Find where the given text appears and provide that cell's center as [X, Y] coordinate. 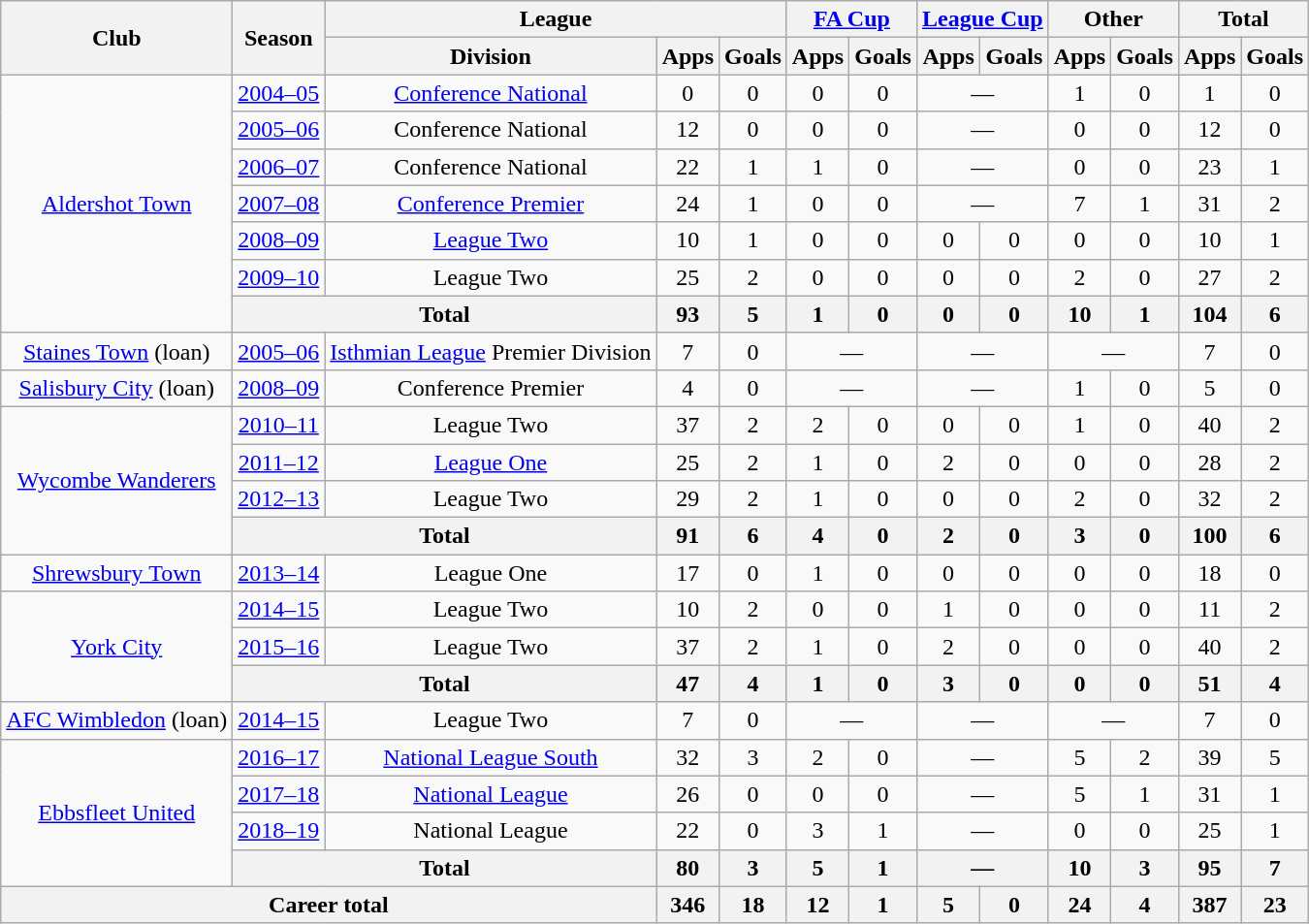
29 [687, 499]
Wycombe Wanderers [116, 480]
Ebbsfleet United [116, 812]
28 [1209, 462]
Aldershot Town [116, 204]
Career total [329, 905]
Staines Town (loan) [116, 351]
Isthmian League Premier Division [491, 351]
Club [116, 38]
11 [1209, 610]
17 [687, 573]
AFC Wimbledon (loan) [116, 720]
Salisbury City (loan) [116, 388]
51 [1209, 684]
2011–12 [279, 462]
91 [687, 536]
League Cup [982, 19]
346 [687, 905]
26 [687, 794]
2016–17 [279, 757]
39 [1209, 757]
2006–07 [279, 167]
2007–08 [279, 204]
95 [1209, 868]
National League South [491, 757]
387 [1209, 905]
47 [687, 684]
York City [116, 647]
Division [491, 56]
2018–19 [279, 831]
2013–14 [279, 573]
Shrewsbury Town [116, 573]
100 [1209, 536]
Season [279, 38]
Other [1113, 19]
2017–18 [279, 794]
104 [1209, 314]
2009–10 [279, 277]
League [557, 19]
2012–13 [279, 499]
2004–05 [279, 93]
80 [687, 868]
27 [1209, 277]
93 [687, 314]
FA Cup [851, 19]
2015–16 [279, 647]
2010–11 [279, 425]
